Scan for the cell matching the given text and deliver its [x, y] coordinate at center. 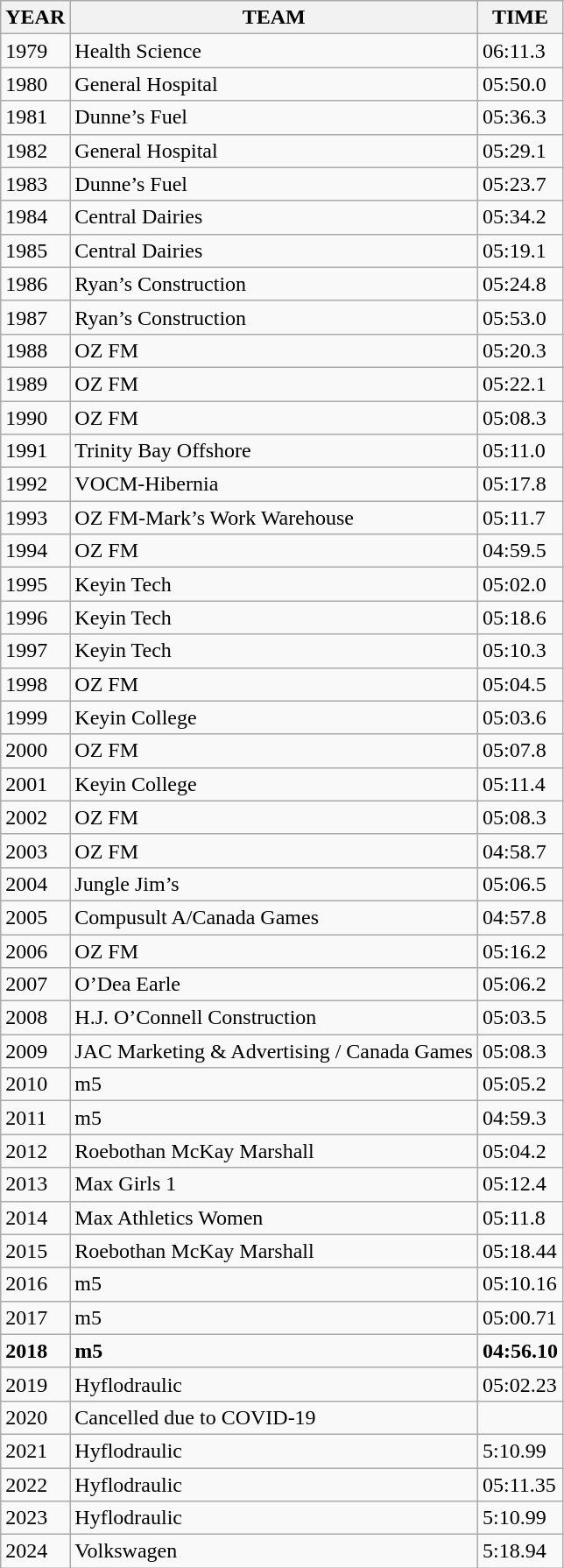
2024 [35, 1551]
1991 [35, 451]
05:02.0 [520, 584]
Jungle Jim’s [274, 884]
04:58.7 [520, 851]
04:57.8 [520, 917]
05:11.7 [520, 518]
1987 [35, 317]
05:04.2 [520, 1151]
1981 [35, 117]
2021 [35, 1451]
05:17.8 [520, 484]
05:29.1 [520, 151]
05:11.8 [520, 1218]
2003 [35, 851]
05:24.8 [520, 284]
05:50.0 [520, 84]
2019 [35, 1384]
1984 [35, 217]
05:04.5 [520, 684]
5:18.94 [520, 1551]
05:11.35 [520, 1485]
05:06.2 [520, 985]
OZ FM-Mark’s Work Warehouse [274, 518]
1985 [35, 251]
Health Science [274, 51]
05:03.6 [520, 717]
2023 [35, 1518]
1979 [35, 51]
05:23.7 [520, 184]
1983 [35, 184]
2002 [35, 817]
2012 [35, 1151]
04:59.5 [520, 551]
05:07.8 [520, 751]
2015 [35, 1251]
YEAR [35, 18]
05:18.6 [520, 618]
1980 [35, 84]
2013 [35, 1184]
04:56.10 [520, 1351]
05:10.16 [520, 1284]
Compusult A/Canada Games [274, 917]
2018 [35, 1351]
2014 [35, 1218]
TIME [520, 18]
2000 [35, 751]
05:34.2 [520, 217]
05:16.2 [520, 950]
1992 [35, 484]
1999 [35, 717]
1989 [35, 384]
1988 [35, 350]
Cancelled due to COVID-19 [274, 1417]
2007 [35, 985]
1994 [35, 551]
05:20.3 [520, 350]
VOCM-Hibernia [274, 484]
05:00.71 [520, 1317]
1986 [35, 284]
JAC Marketing & Advertising / Canada Games [274, 1051]
2010 [35, 1084]
2017 [35, 1317]
2022 [35, 1485]
05:10.3 [520, 651]
2006 [35, 950]
O’Dea Earle [274, 985]
2005 [35, 917]
05:22.1 [520, 384]
05:02.23 [520, 1384]
05:12.4 [520, 1184]
1993 [35, 518]
04:59.3 [520, 1118]
05:53.0 [520, 317]
1998 [35, 684]
2016 [35, 1284]
2011 [35, 1118]
TEAM [274, 18]
1990 [35, 418]
Volkswagen [274, 1551]
05:18.44 [520, 1251]
05:11.0 [520, 451]
05:36.3 [520, 117]
05:05.2 [520, 1084]
1982 [35, 151]
Max Athletics Women [274, 1218]
1997 [35, 651]
2009 [35, 1051]
05:11.4 [520, 784]
Max Girls 1 [274, 1184]
2008 [35, 1018]
1996 [35, 618]
H.J. O’Connell Construction [274, 1018]
1995 [35, 584]
05:06.5 [520, 884]
05:19.1 [520, 251]
2020 [35, 1417]
05:03.5 [520, 1018]
Trinity Bay Offshore [274, 451]
2001 [35, 784]
2004 [35, 884]
06:11.3 [520, 51]
